Provide the (x, y) coordinate of the cell's center where the given text is located.  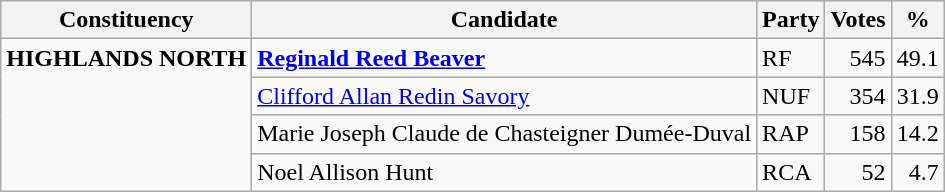
RF (791, 58)
354 (858, 96)
4.7 (918, 172)
158 (858, 134)
RAP (791, 134)
NUF (791, 96)
Constituency (126, 20)
Party (791, 20)
14.2 (918, 134)
Reginald Reed Beaver (504, 58)
% (918, 20)
HIGHLANDS NORTH (126, 115)
49.1 (918, 58)
RCA (791, 172)
52 (858, 172)
Clifford Allan Redin Savory (504, 96)
545 (858, 58)
31.9 (918, 96)
Votes (858, 20)
Noel Allison Hunt (504, 172)
Candidate (504, 20)
Marie Joseph Claude de Chasteigner Dumée-Duval (504, 134)
